Return [x, y] of the center of cell containing provided text 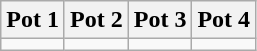
Pot 4 [224, 20]
Pot 2 [96, 20]
Pot 3 [160, 20]
Pot 1 [33, 20]
